Scan for the cell matching the given text and deliver its (x, y) coordinate at center. 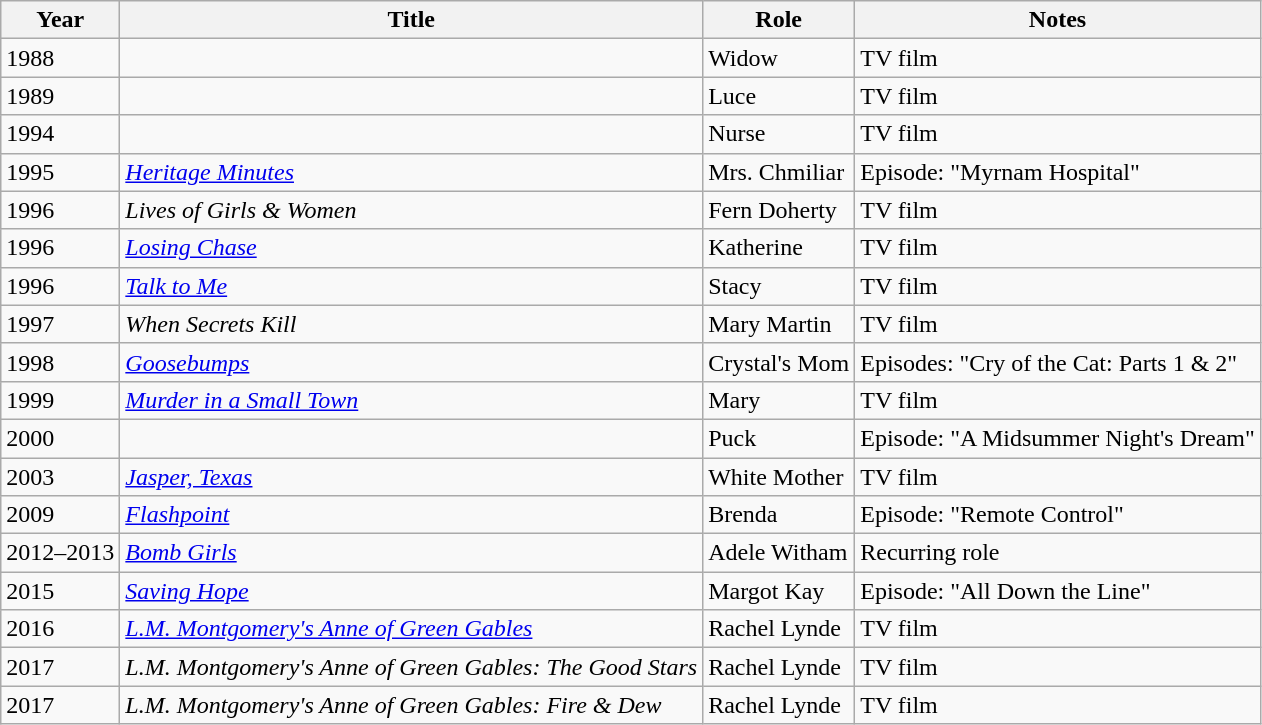
Episode: "All Down the Line" (1058, 591)
Heritage Minutes (412, 172)
Mary (779, 400)
L.M. Montgomery's Anne of Green Gables: The Good Stars (412, 667)
2015 (60, 591)
1994 (60, 134)
Episodes: "Cry of the Cat: Parts 1 & 2" (1058, 362)
Notes (1058, 20)
Margot Kay (779, 591)
Jasper, Texas (412, 477)
Mary Martin (779, 324)
Bomb Girls (412, 553)
1988 (60, 58)
1999 (60, 400)
Talk to Me (412, 286)
Episode: "Myrnam Hospital" (1058, 172)
1995 (60, 172)
Goosebumps (412, 362)
Episode: "Remote Control" (1058, 515)
Saving Hope (412, 591)
2003 (60, 477)
Brenda (779, 515)
Adele Witham (779, 553)
When Secrets Kill (412, 324)
L.M. Montgomery's Anne of Green Gables: Fire & Dew (412, 705)
2016 (60, 629)
Crystal's Mom (779, 362)
Murder in a Small Town (412, 400)
L.M. Montgomery's Anne of Green Gables (412, 629)
Stacy (779, 286)
Role (779, 20)
Widow (779, 58)
1997 (60, 324)
Recurring role (1058, 553)
Luce (779, 96)
2012–2013 (60, 553)
Year (60, 20)
Episode: "A Midsummer Night's Dream" (1058, 438)
Flashpoint (412, 515)
Nurse (779, 134)
Katherine (779, 248)
2009 (60, 515)
2000 (60, 438)
1989 (60, 96)
White Mother (779, 477)
Lives of Girls & Women (412, 210)
Puck (779, 438)
Losing Chase (412, 248)
Mrs. Chmiliar (779, 172)
1998 (60, 362)
Title (412, 20)
Fern Doherty (779, 210)
